Return the (x, y) coordinate for the center point of the cell that contains the specified text.  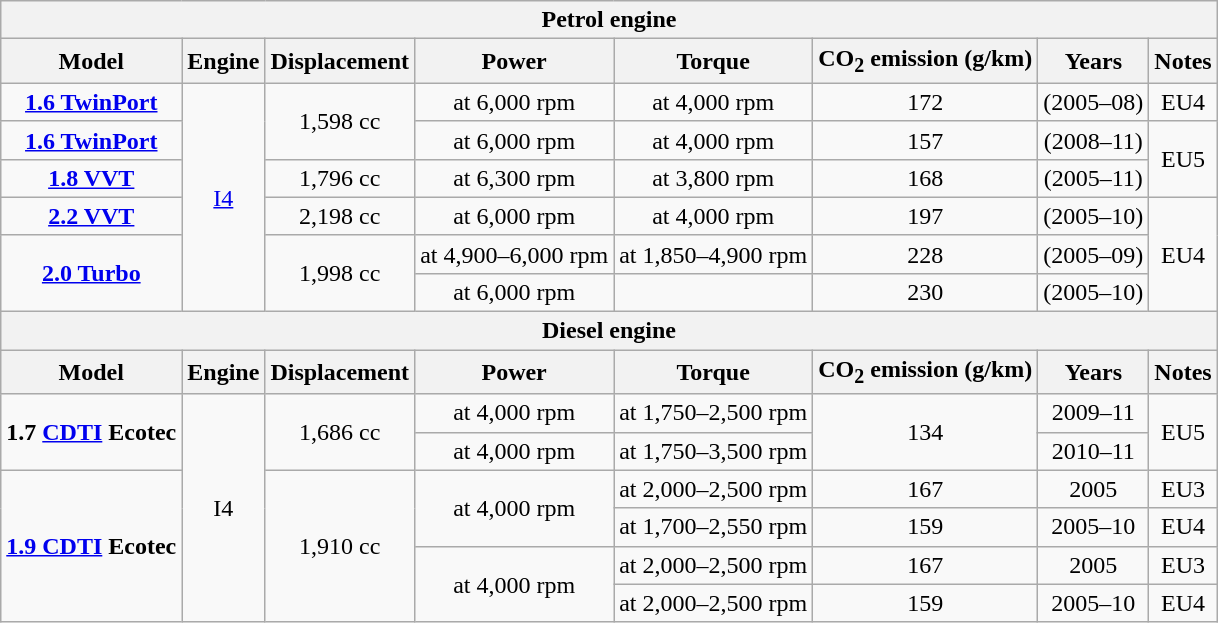
2.0 Turbo (92, 273)
(2005–11) (1094, 178)
230 (926, 292)
172 (926, 102)
(2005–08) (1094, 102)
2.2 VVT (92, 216)
1,598 cc (340, 121)
(2005–09) (1094, 254)
157 (926, 140)
1,686 cc (340, 432)
(2008–11) (1094, 140)
Diesel engine (609, 331)
at 6,300 rpm (514, 178)
1.7 CDTI Ecotec (92, 432)
2009–11 (1094, 413)
228 (926, 254)
1.8 VVT (92, 178)
1,910 cc (340, 546)
1.9 CDTI Ecotec (92, 546)
2010–11 (1094, 451)
at 1,850–4,900 rpm (714, 254)
at 1,750–2,500 rpm (714, 413)
134 (926, 432)
197 (926, 216)
1,998 cc (340, 273)
168 (926, 178)
1,796 cc (340, 178)
at 3,800 rpm (714, 178)
2,198 cc (340, 216)
Petrol engine (609, 20)
at 1,700–2,550 rpm (714, 527)
at 4,900–6,000 rpm (514, 254)
at 1,750–3,500 rpm (714, 451)
